Find where the given text appears and provide that cell's center as [X, Y] coordinate. 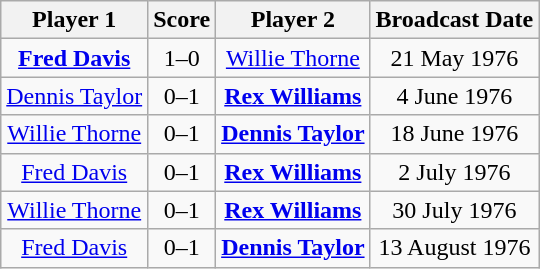
18 June 1976 [454, 134]
4 June 1976 [454, 96]
2 July 1976 [454, 172]
1–0 [182, 58]
Score [182, 20]
Broadcast Date [454, 20]
21 May 1976 [454, 58]
30 July 1976 [454, 210]
13 August 1976 [454, 248]
Player 2 [293, 20]
Player 1 [74, 20]
